Return the [x, y] coordinate for the center point of the cell that contains the specified text.  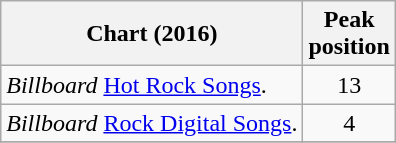
Billboard Rock Digital Songs. [152, 123]
4 [349, 123]
13 [349, 85]
Chart (2016) [152, 34]
Peakposition [349, 34]
Billboard Hot Rock Songs. [152, 85]
